Locate the cell with the specified text and output its (x, y) center coordinate. 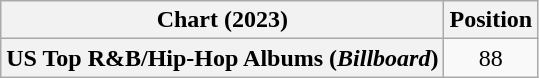
Position (491, 20)
US Top R&B/Hip-Hop Albums (Billboard) (222, 58)
88 (491, 58)
Chart (2023) (222, 20)
